Return [x, y] of the center of cell containing provided text 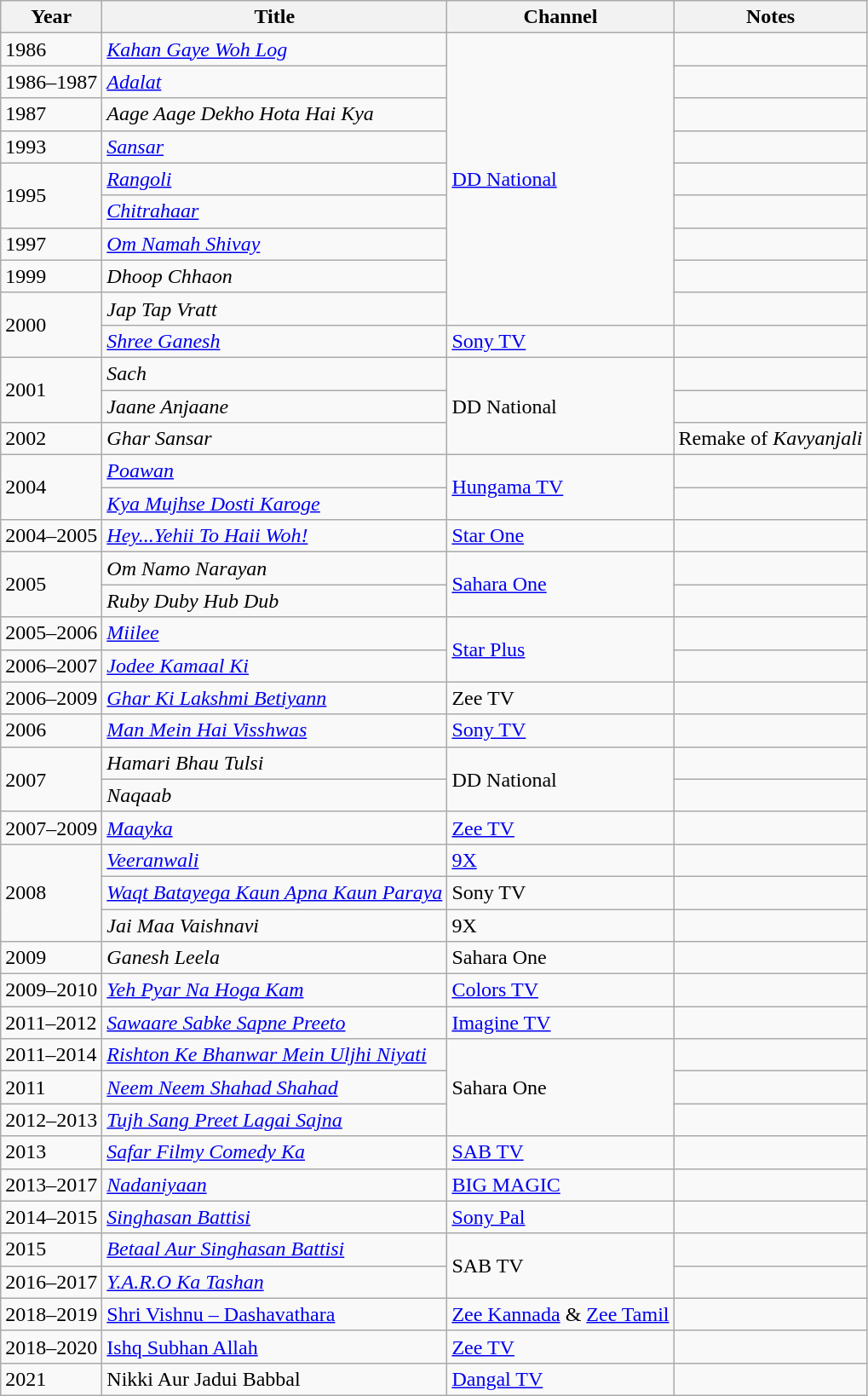
2002 [51, 439]
2009–2010 [51, 990]
2021 [51, 1379]
1997 [51, 244]
Naqaab [274, 795]
Veeranwali [274, 860]
2006 [51, 730]
Jodee Kamaal Ki [274, 666]
Jaane Anjaane [274, 407]
Star One [560, 536]
Y.A.R.O Ka Tashan [274, 1282]
2004 [51, 487]
2018–2020 [51, 1347]
Rishton Ke Bhanwar Mein Uljhi Niyati [274, 1055]
2005–2006 [51, 633]
2006–2007 [51, 666]
Shree Ganesh [274, 341]
Dangal TV [560, 1379]
2012–2013 [51, 1120]
Hungama TV [560, 487]
Neem Neem Shahad Shahad [274, 1087]
2001 [51, 389]
Shri Vishnu – Dashavathara [274, 1314]
Miilee [274, 633]
2016–2017 [51, 1282]
Imagine TV [560, 1023]
1995 [51, 195]
Sawaare Sabke Sapne Preeto [274, 1023]
2008 [51, 892]
Chitrahaar [274, 211]
Remake of Kavyanjali [770, 439]
1993 [51, 147]
2014–2015 [51, 1217]
Title [274, 17]
Ganesh Leela [274, 958]
Zee Kannada & Zee Tamil [560, 1314]
Rangoli [274, 179]
Jai Maa Vaishnavi [274, 925]
Man Mein Hai Visshwas [274, 730]
Om Namah Shivay [274, 244]
Channel [560, 17]
2011–2014 [51, 1055]
Year [51, 17]
2007 [51, 779]
Nadaniyaan [274, 1185]
Tujh Sang Preet Lagai Sajna [274, 1120]
Kya Mujhse Dosti Karoge [274, 504]
BIG MAGIC [560, 1185]
Waqt Batayega Kaun Apna Kaun Paraya [274, 892]
1986 [51, 49]
2018–2019 [51, 1314]
Jap Tap Vratt [274, 309]
2011 [51, 1087]
2006–2009 [51, 698]
Hey...Yehii To Haii Woh! [274, 536]
Colors TV [560, 990]
Ghar Ki Lakshmi Betiyann [274, 698]
Notes [770, 17]
2011–2012 [51, 1023]
Sach [274, 373]
Ruby Duby Hub Dub [274, 601]
Maayka [274, 828]
Om Namo Narayan [274, 568]
Poawan [274, 471]
1986–1987 [51, 82]
Singhasan Battisi [274, 1217]
Adalat [274, 82]
2015 [51, 1249]
Ghar Sansar [274, 439]
Sony Pal [560, 1217]
Aage Aage Dekho Hota Hai Kya [274, 114]
1999 [51, 276]
2000 [51, 325]
Kahan Gaye Woh Log [274, 49]
Safar Filmy Comedy Ka [274, 1152]
2013–2017 [51, 1185]
Sansar [274, 147]
2007–2009 [51, 828]
Star Plus [560, 649]
Hamari Bhau Tulsi [274, 763]
2004–2005 [51, 536]
Ishq Subhan Allah [274, 1347]
Nikki Aur Jadui Babbal [274, 1379]
2005 [51, 585]
Yeh Pyar Na Hoga Kam [274, 990]
1987 [51, 114]
2009 [51, 958]
2013 [51, 1152]
Betaal Aur Singhasan Battisi [274, 1249]
Dhoop Chhaon [274, 276]
